From the cell containing the given text, extract its center point as (x, y) coordinate. 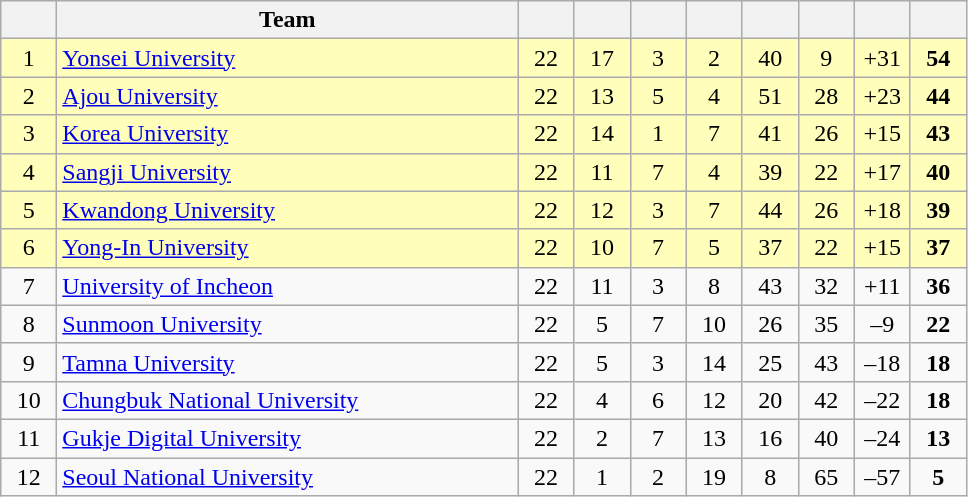
–57 (882, 477)
+18 (882, 210)
32 (826, 286)
54 (938, 58)
University of Incheon (288, 286)
+31 (882, 58)
Ajou University (288, 96)
+11 (882, 286)
Gukje Digital University (288, 438)
36 (938, 286)
–9 (882, 324)
–22 (882, 400)
–24 (882, 438)
51 (770, 96)
Sunmoon University (288, 324)
Yong-In University (288, 248)
20 (770, 400)
42 (826, 400)
19 (714, 477)
Chungbuk National University (288, 400)
Yonsei University (288, 58)
Korea University (288, 134)
–18 (882, 362)
Kwandong University (288, 210)
+23 (882, 96)
Team (288, 20)
17 (602, 58)
41 (770, 134)
35 (826, 324)
+17 (882, 172)
25 (770, 362)
Tamna University (288, 362)
Sangji University (288, 172)
65 (826, 477)
28 (826, 96)
Seoul National University (288, 477)
16 (770, 438)
